Capture the cell that displays the provided text and extract its [x, y] central coordinate. 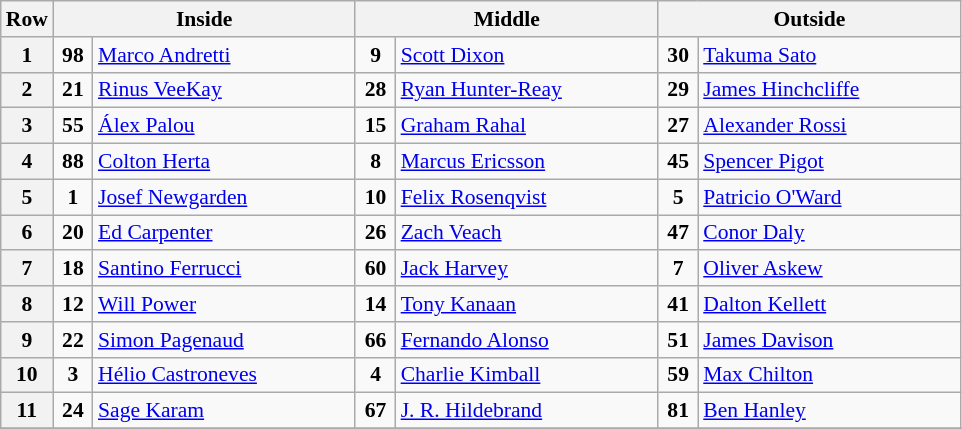
15 [375, 126]
Graham Rahal [527, 126]
Charlie Kimball [527, 375]
Colton Herta [224, 162]
Row [27, 19]
Simon Pagenaud [224, 340]
45 [678, 162]
2 [27, 90]
Marco Andretti [224, 55]
Will Power [224, 304]
Hélio Castroneves [224, 375]
98 [73, 55]
24 [73, 411]
11 [27, 411]
Marcus Ericsson [527, 162]
Patricio O'Ward [829, 197]
James Hinchcliffe [829, 90]
Scott Dixon [527, 55]
Inside [204, 19]
Ryan Hunter-Reay [527, 90]
55 [73, 126]
22 [73, 340]
Max Chilton [829, 375]
20 [73, 233]
Oliver Askew [829, 269]
Álex Palou [224, 126]
Tony Kanaan [527, 304]
59 [678, 375]
James Davison [829, 340]
Sage Karam [224, 411]
Jack Harvey [527, 269]
Fernando Alonso [527, 340]
J. R. Hildebrand [527, 411]
18 [73, 269]
12 [73, 304]
Alexander Rossi [829, 126]
26 [375, 233]
60 [375, 269]
51 [678, 340]
Spencer Pigot [829, 162]
41 [678, 304]
6 [27, 233]
Ed Carpenter [224, 233]
81 [678, 411]
67 [375, 411]
29 [678, 90]
28 [375, 90]
88 [73, 162]
Dalton Kellett [829, 304]
66 [375, 340]
27 [678, 126]
Conor Daly [829, 233]
Felix Rosenqvist [527, 197]
Takuma Sato [829, 55]
Rinus VeeKay [224, 90]
Outside [810, 19]
47 [678, 233]
Zach Veach [527, 233]
14 [375, 304]
21 [73, 90]
Santino Ferrucci [224, 269]
30 [678, 55]
Ben Hanley [829, 411]
Middle [506, 19]
Josef Newgarden [224, 197]
